Return the (x, y) coordinate for the center point of the cell that contains the specified text.  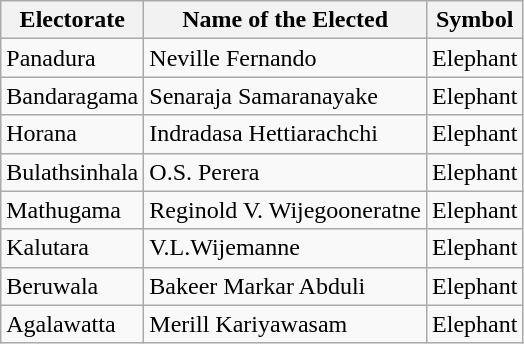
Beruwala (72, 286)
Horana (72, 134)
Bulathsinhala (72, 172)
O.S. Perera (286, 172)
Bakeer Markar Abduli (286, 286)
Electorate (72, 20)
Neville Fernando (286, 58)
Senaraja Samaranayake (286, 96)
Kalutara (72, 248)
Indradasa Hettiarachchi (286, 134)
Merill Kariyawasam (286, 324)
Mathugama (72, 210)
Agalawatta (72, 324)
Panadura (72, 58)
Bandaragama (72, 96)
Reginold V. Wijegooneratne (286, 210)
Symbol (475, 20)
V.L.Wijemanne (286, 248)
Name of the Elected (286, 20)
